Output the (X, Y) coordinate of the center of the cell containing the given text.  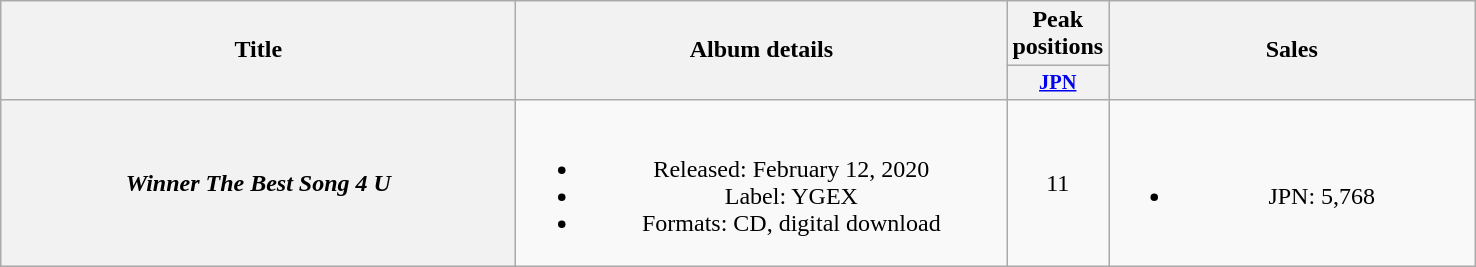
11 (1058, 182)
Sales (1292, 50)
JPN: 5,768 (1292, 182)
Peak positions (1058, 34)
Title (258, 50)
JPN (1058, 83)
Released: February 12, 2020Label: YGEXFormats: CD, digital download (762, 182)
Winner The Best Song 4 U (258, 182)
Album details (762, 50)
